Return the [x, y] coordinate for the center point of the cell that contains the specified text.  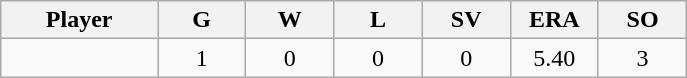
SO [642, 20]
L [378, 20]
Player [80, 20]
W [290, 20]
SV [466, 20]
1 [202, 58]
ERA [554, 20]
5.40 [554, 58]
G [202, 20]
3 [642, 58]
